Return the [x, y] coordinate for the center point of the cell that contains the specified text.  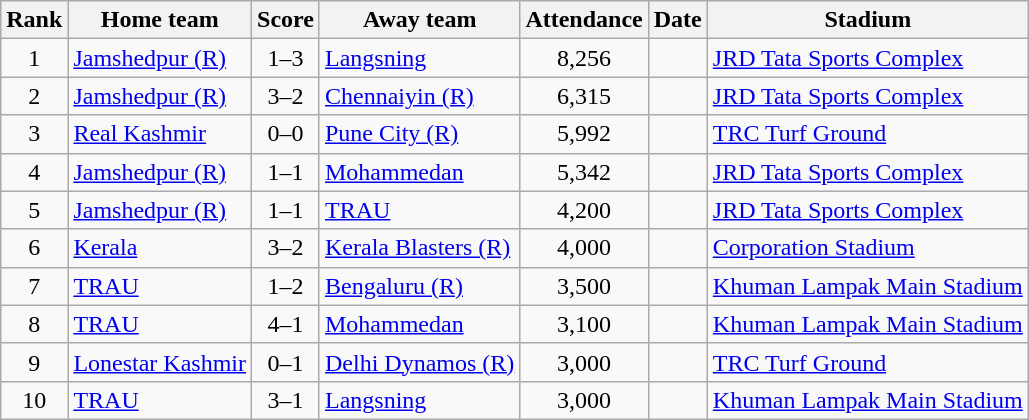
3–1 [286, 400]
2 [34, 96]
Pune City (R) [419, 134]
1–2 [286, 286]
Away team [419, 20]
Real Kashmir [160, 134]
6,315 [584, 96]
8,256 [584, 58]
Bengaluru (R) [419, 286]
Kerala Blasters (R) [419, 248]
Lonestar Kashmir [160, 362]
0–1 [286, 362]
Rank [34, 20]
5,992 [584, 134]
Delhi Dynamos (R) [419, 362]
4,000 [584, 248]
Kerala [160, 248]
6 [34, 248]
0–0 [286, 134]
5 [34, 210]
4 [34, 172]
9 [34, 362]
Corporation Stadium [868, 248]
Home team [160, 20]
1 [34, 58]
Chennaiyin (R) [419, 96]
Attendance [584, 20]
3 [34, 134]
7 [34, 286]
10 [34, 400]
5,342 [584, 172]
Date [678, 20]
Stadium [868, 20]
8 [34, 324]
4–1 [286, 324]
3,100 [584, 324]
1–3 [286, 58]
4,200 [584, 210]
Score [286, 20]
3,500 [584, 286]
